Extract the [X, Y] coordinate from the center of the cell holding the provided text.  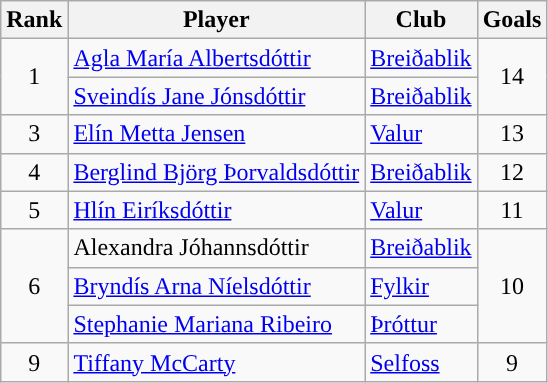
13 [512, 134]
14 [512, 77]
Selfoss [421, 362]
Fylkir [421, 286]
12 [512, 172]
11 [512, 210]
5 [34, 210]
Þróttur [421, 324]
4 [34, 172]
Club [421, 20]
Berglind Björg Þorvaldsdóttir [216, 172]
Elín Metta Jensen [216, 134]
Goals [512, 20]
Stephanie Mariana Ribeiro [216, 324]
Player [216, 20]
Hlín Eiríksdóttir [216, 210]
1 [34, 77]
Bryndís Arna Níelsdóttir [216, 286]
10 [512, 286]
Agla María Albertsdóttir [216, 58]
Alexandra Jóhannsdóttir [216, 248]
Tiffany McCarty [216, 362]
Rank [34, 20]
Sveindís Jane Jónsdóttir [216, 96]
6 [34, 286]
3 [34, 134]
